From the cell containing the given text, extract its center point as (x, y) coordinate. 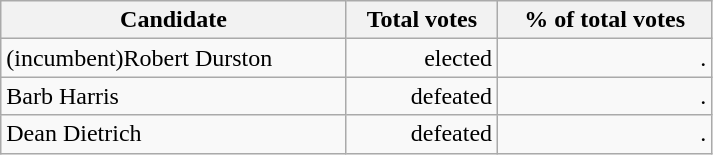
Total votes (422, 20)
Dean Dietrich (174, 134)
% of total votes (605, 20)
Candidate (174, 20)
Barb Harris (174, 96)
elected (422, 58)
(incumbent)Robert Durston (174, 58)
